Pinpoint the cell where the given text exists, returning its (X, Y) midpoint coordinate. 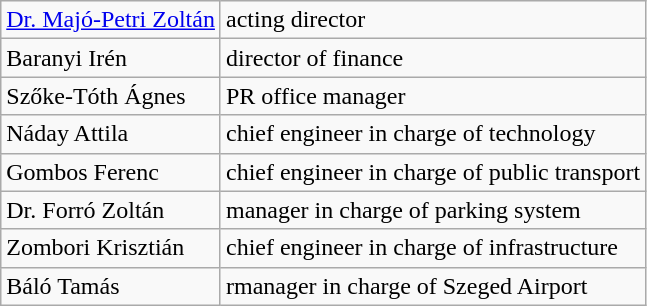
manager in charge of parking system (432, 210)
Dr. Forró Zoltán (111, 210)
director of finance (432, 58)
Gombos Ferenc (111, 172)
chief engineer in charge of public transport (432, 172)
acting director (432, 20)
Dr. Majó-Petri Zoltán (111, 20)
chief engineer in charge of technology (432, 134)
Szőke-Tóth Ágnes (111, 96)
rmanager in charge of Szeged Airport (432, 286)
PR office manager (432, 96)
Zombori Krisztián (111, 248)
chief engineer in charge of infrastructure (432, 248)
Baranyi Irén (111, 58)
Náday Attila (111, 134)
Báló Tamás (111, 286)
